From the cell containing the given text, extract its center point as (x, y) coordinate. 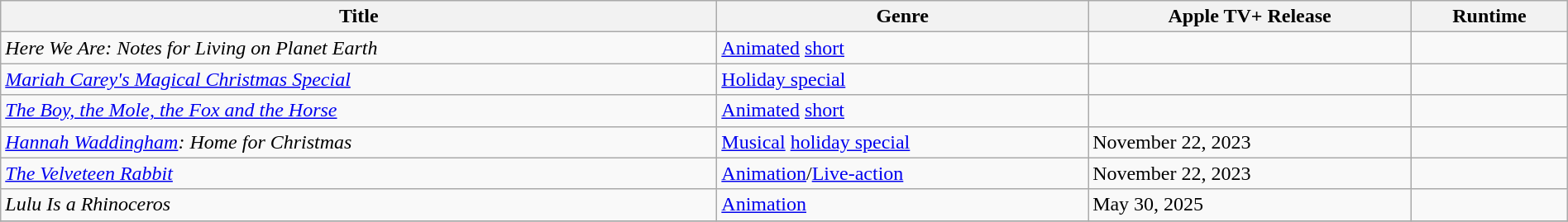
Musical holiday special (903, 142)
Holiday special (903, 79)
Animation (903, 205)
May 30, 2025 (1250, 205)
Runtime (1490, 17)
Title (359, 17)
Here We Are: Notes for Living on Planet Earth (359, 48)
Animation/Live-action (903, 173)
Mariah Carey's Magical Christmas Special (359, 79)
Lulu Is a Rhinoceros (359, 205)
Hannah Waddingham: Home for Christmas (359, 142)
The Velveteen Rabbit (359, 173)
The Boy, the Mole, the Fox and the Horse (359, 111)
Genre (903, 17)
Apple TV+ Release (1250, 17)
